Determine the [x, y] coordinate at the center of the cell enclosing the given text.  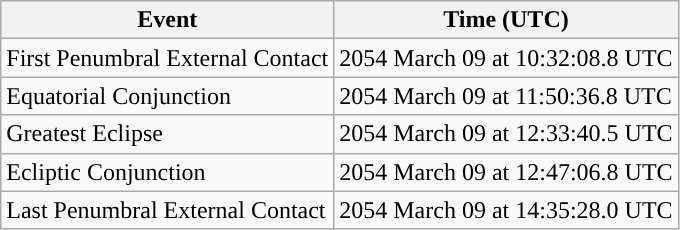
Greatest Eclipse [168, 134]
2054 March 09 at 14:35:28.0 UTC [506, 210]
Time (UTC) [506, 20]
2054 March 09 at 11:50:36.8 UTC [506, 96]
Last Penumbral External Contact [168, 210]
Equatorial Conjunction [168, 96]
2054 March 09 at 12:33:40.5 UTC [506, 134]
2054 March 09 at 12:47:06.8 UTC [506, 172]
Ecliptic Conjunction [168, 172]
Event [168, 20]
First Penumbral External Contact [168, 58]
2054 March 09 at 10:32:08.8 UTC [506, 58]
